Identify which cell holds the provided text, then report its (X, Y) central coordinate. 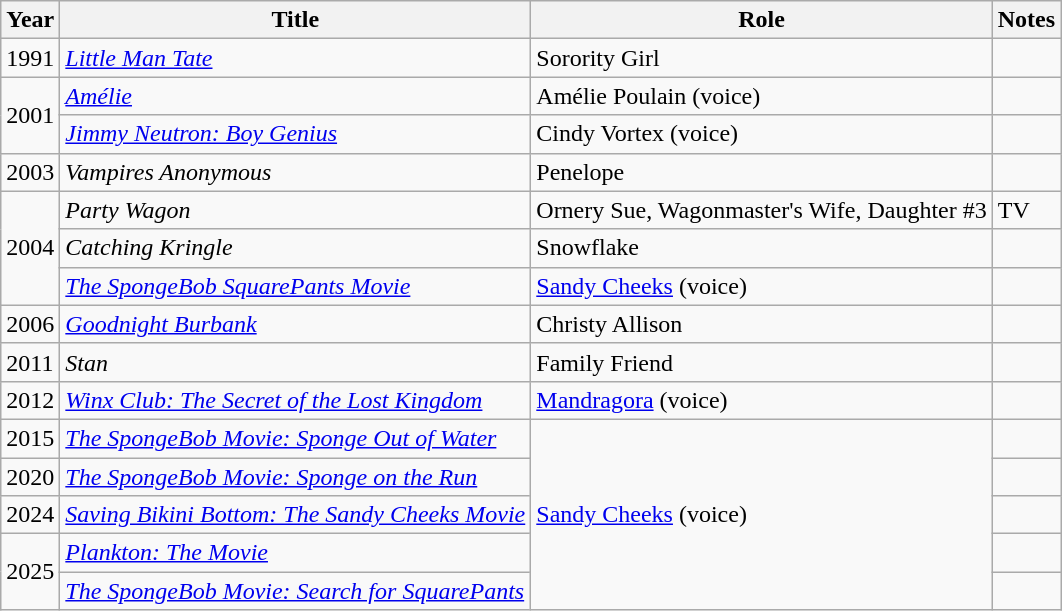
Snowflake (762, 248)
Winx Club: The Secret of the Lost Kingdom (296, 400)
2012 (30, 400)
Year (30, 20)
Vampires Anonymous (296, 172)
Stan (296, 362)
Amélie (296, 96)
Role (762, 20)
Mandragora (voice) (762, 400)
Plankton: The Movie (296, 553)
Penelope (762, 172)
The SpongeBob SquarePants Movie (296, 286)
TV (1026, 210)
Christy Allison (762, 324)
2001 (30, 115)
2015 (30, 438)
2024 (30, 515)
Notes (1026, 20)
2020 (30, 477)
Jimmy Neutron: Boy Genius (296, 134)
Title (296, 20)
2025 (30, 572)
Catching Kringle (296, 248)
2006 (30, 324)
Goodnight Burbank (296, 324)
Family Friend (762, 362)
1991 (30, 58)
2003 (30, 172)
Sorority Girl (762, 58)
Saving Bikini Bottom: The Sandy Cheeks Movie (296, 515)
Cindy Vortex (voice) (762, 134)
Party Wagon (296, 210)
2011 (30, 362)
Amélie Poulain (voice) (762, 96)
Ornery Sue, Wagonmaster's Wife, Daughter #3 (762, 210)
2004 (30, 248)
The SpongeBob Movie: Sponge on the Run (296, 477)
The SpongeBob Movie: Sponge Out of Water (296, 438)
Little Man Tate (296, 58)
The SpongeBob Movie: Search for SquarePants (296, 591)
